Return (x, y) of the center of cell containing provided text 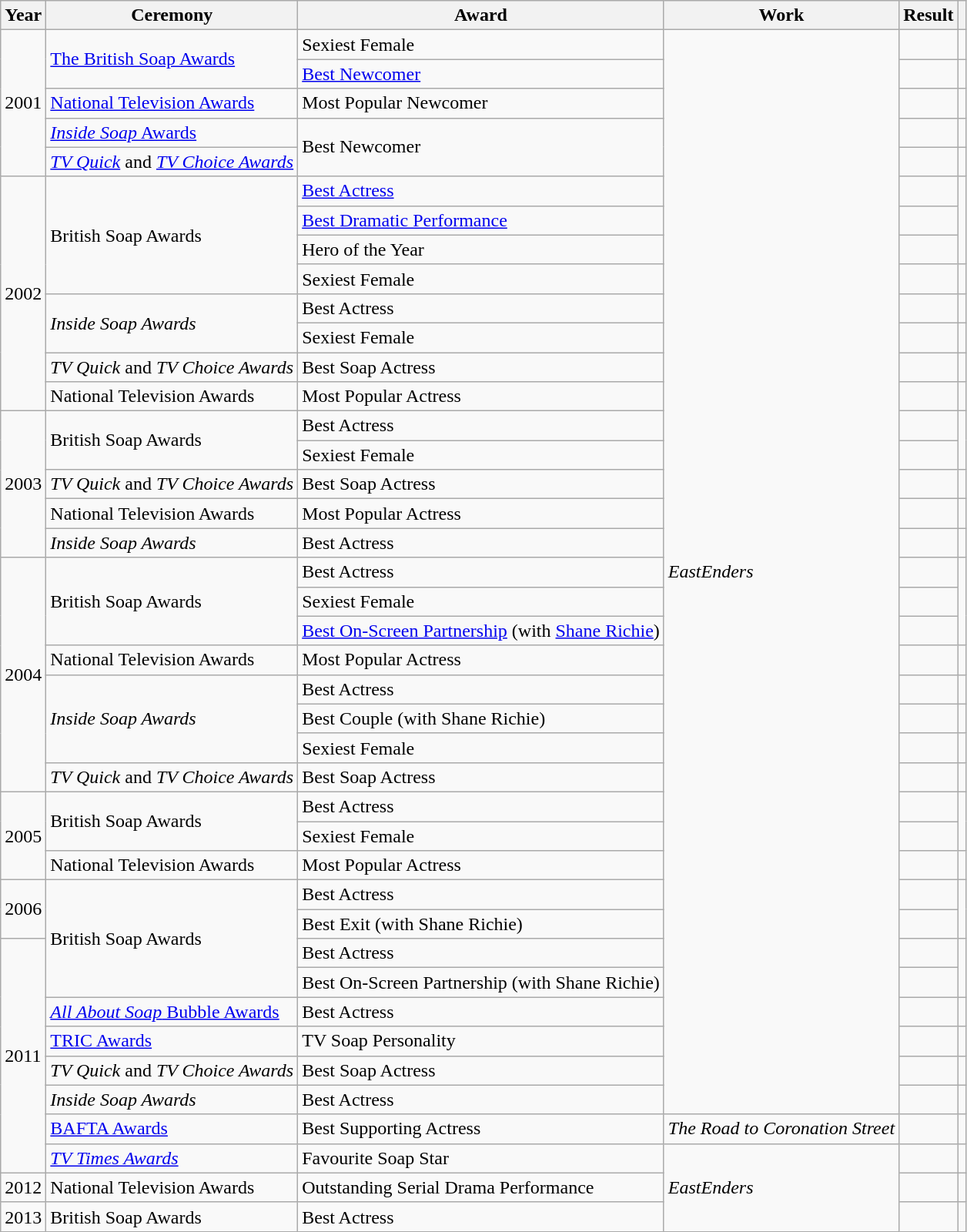
Most Popular Newcomer (481, 103)
2005 (23, 835)
TV Times Awards (172, 1158)
Work (781, 15)
2011 (23, 1056)
Award (481, 15)
All About Soap Bubble Awards (172, 1012)
Favourite Soap Star (481, 1158)
2002 (23, 293)
Best Supporting Actress (481, 1129)
Hero of the Year (481, 249)
2001 (23, 103)
2003 (23, 484)
2004 (23, 675)
TRIC Awards (172, 1041)
2012 (23, 1187)
2013 (23, 1217)
Best Couple (with Shane Richie) (481, 718)
BAFTA Awards (172, 1129)
TV Soap Personality (481, 1041)
Best Exit (with Shane Richie) (481, 924)
Ceremony (172, 15)
Outstanding Serial Drama Performance (481, 1187)
The British Soap Awards (172, 59)
2006 (23, 909)
The Road to Coronation Street (781, 1129)
Result (929, 15)
Best Dramatic Performance (481, 220)
Year (23, 15)
